Pinpoint the cell where the given text exists, returning its [x, y] midpoint coordinate. 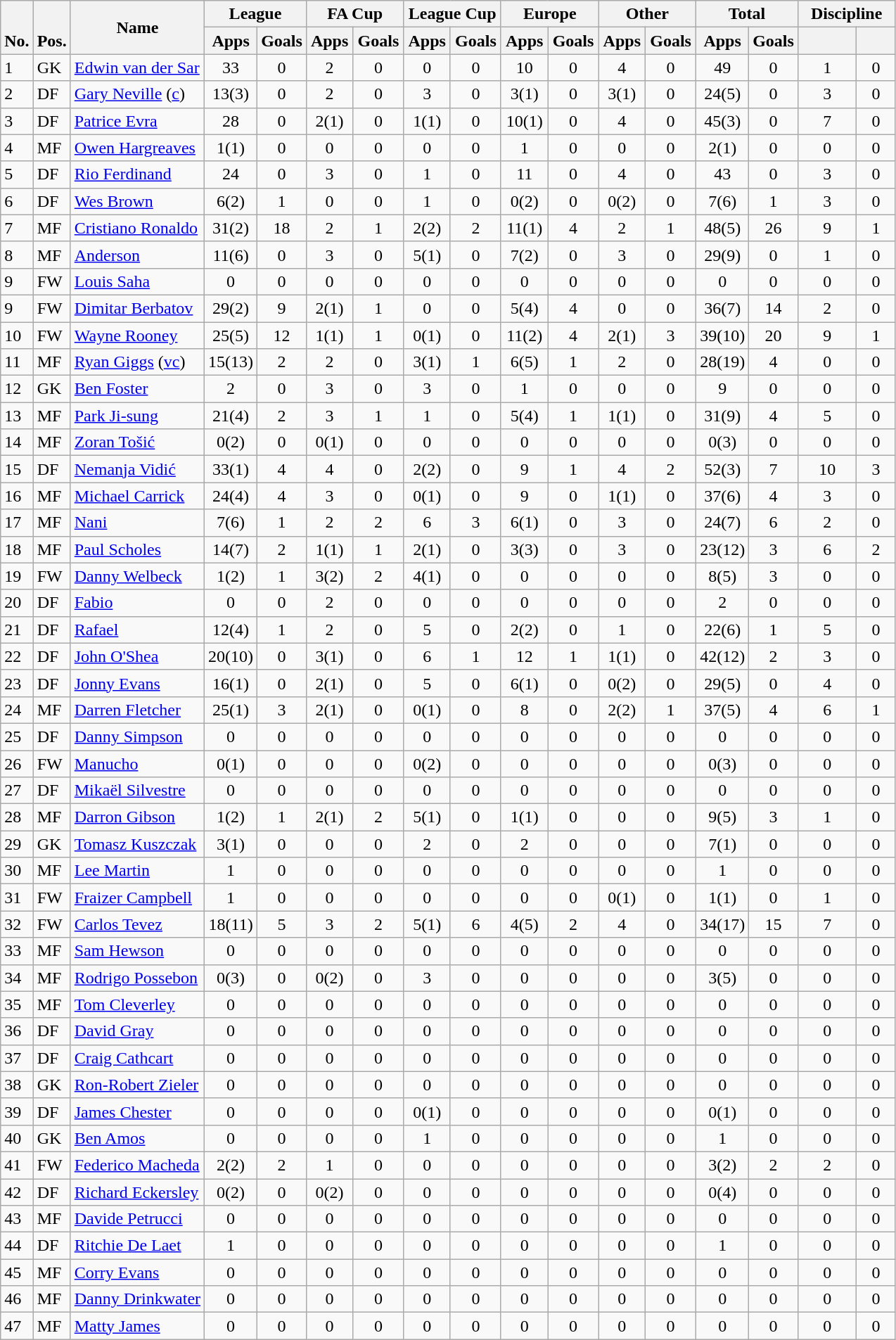
Owen Hargreaves [137, 148]
Craig Cathcart [137, 1058]
24(4) [231, 496]
Wayne Rooney [137, 336]
27 [17, 791]
15(13) [231, 362]
Nemanja Vidić [137, 469]
18(11) [231, 924]
Manucho [137, 763]
37(5) [723, 710]
Carlos Tevez [137, 924]
Jonny Evans [137, 683]
Sam Hewson [137, 951]
38 [17, 1085]
James Chester [137, 1111]
19 [17, 576]
FA Cup [354, 14]
4(5) [525, 924]
24(5) [723, 94]
23(12) [723, 549]
Davide Petrucci [137, 1219]
25(1) [231, 710]
Name [137, 27]
Park Ji-sung [137, 416]
David Gray [137, 1031]
31(2) [231, 228]
11(2) [525, 336]
49 [723, 68]
No. [17, 27]
48(5) [723, 228]
Paul Scholes [137, 549]
Darren Fletcher [137, 710]
9(5) [723, 817]
29(9) [723, 255]
37 [17, 1058]
Total [747, 14]
21 [17, 630]
11(1) [525, 228]
Edwin van der Sar [137, 68]
3(3) [525, 549]
0(4) [723, 1192]
39 [17, 1111]
4(1) [428, 576]
Dimitar Berbatov [137, 308]
25(5) [231, 336]
6(5) [525, 362]
Ben Amos [137, 1138]
Cristiano Ronaldo [137, 228]
22 [17, 656]
Zoran Tošić [137, 442]
47 [17, 1326]
32 [17, 924]
7(2) [525, 255]
13(3) [231, 94]
Europe [550, 14]
45 [17, 1272]
34(17) [723, 924]
16 [17, 496]
Nani [137, 523]
Gary Neville (c) [137, 94]
Federico Macheda [137, 1165]
Fraizer Campbell [137, 898]
Mikaël Silvestre [137, 791]
37(6) [723, 496]
52(3) [723, 469]
John O'Shea [137, 656]
20(10) [231, 656]
Rafael [137, 630]
10(1) [525, 121]
33(1) [231, 469]
29(5) [723, 683]
Rio Ferdinand [137, 174]
23 [17, 683]
39(10) [723, 336]
8(5) [723, 576]
45(3) [723, 121]
31 [17, 898]
Tom Cleverley [137, 1004]
44 [17, 1246]
Danny Simpson [137, 736]
14(7) [231, 549]
Danny Drinkwater [137, 1299]
36 [17, 1031]
25 [17, 736]
League Cup [453, 14]
League [256, 14]
Fabio [137, 603]
6(2) [231, 201]
42(12) [723, 656]
Ben Foster [137, 389]
Ron-Robert Zieler [137, 1085]
22(6) [723, 630]
Michael Carrick [137, 496]
36(7) [723, 308]
16(1) [231, 683]
Pos. [52, 27]
Ryan Giggs (vc) [137, 362]
7(1) [723, 844]
Lee Martin [137, 871]
Danny Welbeck [137, 576]
11(6) [231, 255]
Louis Saha [137, 281]
13 [17, 416]
41 [17, 1165]
30 [17, 871]
Matty James [137, 1326]
40 [17, 1138]
12(4) [231, 630]
Ritchie De Laet [137, 1246]
Wes Brown [137, 201]
Other [647, 14]
34 [17, 978]
3(5) [723, 978]
29(2) [231, 308]
42 [17, 1192]
Rodrigo Possebon [137, 978]
46 [17, 1299]
28(19) [723, 362]
29 [17, 844]
31(9) [723, 416]
35 [17, 1004]
Corry Evans [137, 1272]
Anderson [137, 255]
Darron Gibson [137, 817]
Tomasz Kuszczak [137, 844]
17 [17, 523]
Discipline [847, 14]
Richard Eckersley [137, 1192]
24(7) [723, 523]
Patrice Evra [137, 121]
21(4) [231, 416]
